Identify which cell holds the provided text, then report its [x, y] central coordinate. 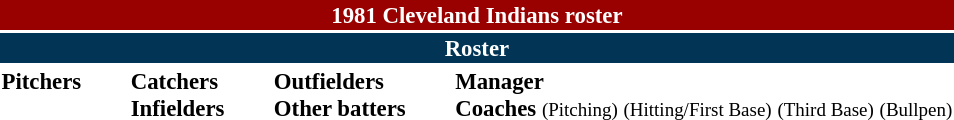
1981 Cleveland Indians roster [477, 15]
Roster [477, 48]
